Determine the (X, Y) coordinate at the center of the cell enclosing the given text.  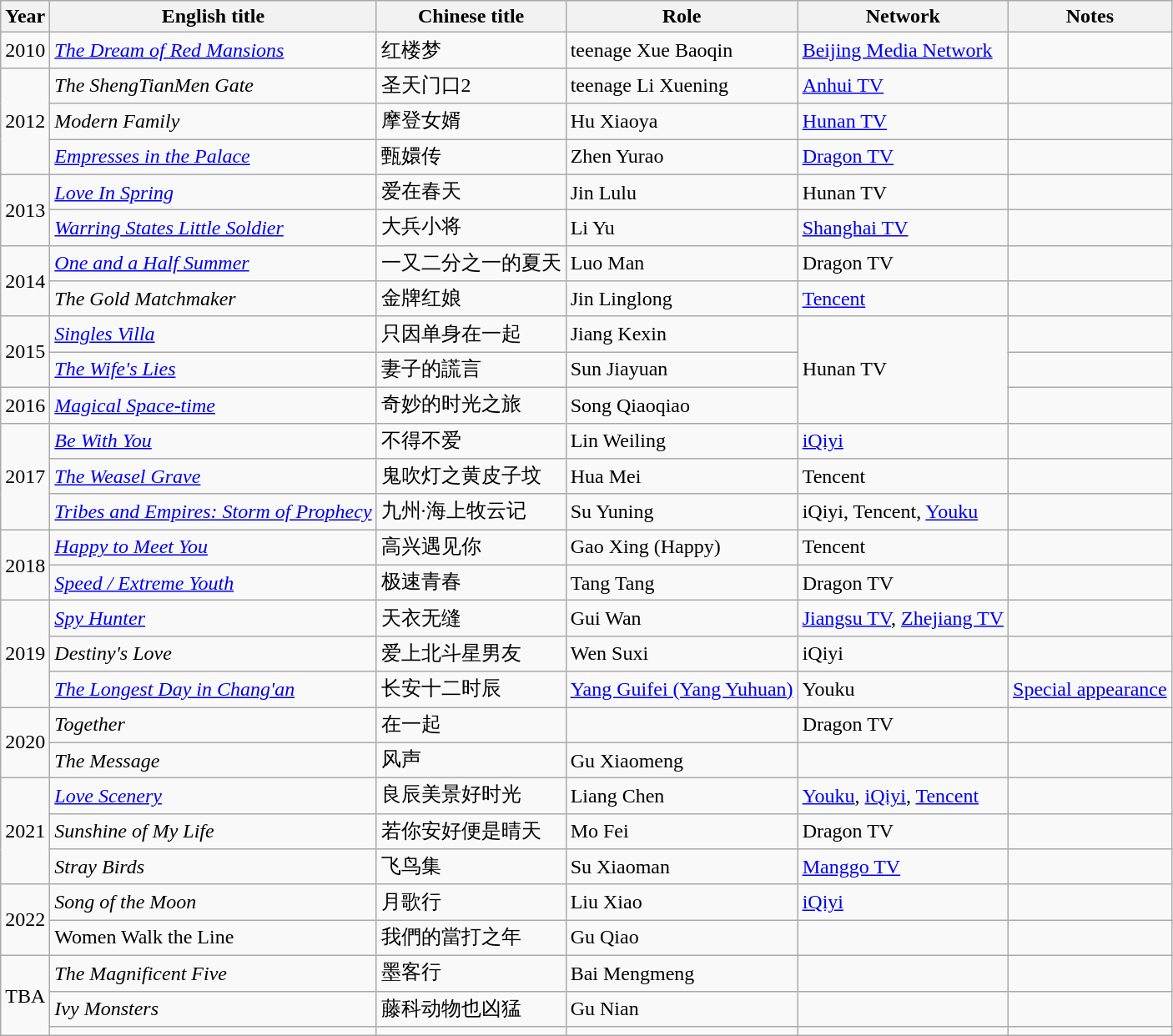
Su Xiaoman (682, 868)
Special appearance (1090, 689)
极速青春 (471, 582)
2010 (25, 50)
在一起 (471, 726)
English title (214, 17)
鬼吹灯之黄皮子坟 (471, 477)
2017 (25, 476)
Shanghai TV (903, 229)
高兴遇见你 (471, 547)
爱在春天 (471, 192)
Gao Xing (Happy) (682, 547)
Ivy Monsters (214, 1009)
Role (682, 17)
Song Qiaoqiao (682, 405)
Year (25, 17)
2018 (25, 566)
Chinese title (471, 17)
圣天门口2 (471, 85)
The Weasel Grave (214, 477)
九州·海上牧云记 (471, 512)
Happy to Meet You (214, 547)
Su Yuning (682, 512)
Bai Mengmeng (682, 973)
Stray Birds (214, 868)
2014 (25, 280)
Song of the Moon (214, 903)
飞鸟集 (471, 868)
Speed / Extreme Youth (214, 582)
Jin Linglong (682, 299)
The ShengTianMen Gate (214, 85)
Spy Hunter (214, 619)
Luo Man (682, 264)
Li Yu (682, 229)
藤科动物也凶猛 (471, 1009)
The Dream of Red Mansions (214, 50)
Mo Fei (682, 831)
Network (903, 17)
Together (214, 726)
Anhui TV (903, 85)
爱上北斗星男友 (471, 654)
Magical Space-time (214, 405)
2016 (25, 405)
Love In Spring (214, 192)
iQiyi, Tencent, Youku (903, 512)
红楼梦 (471, 50)
Warring States Little Soldier (214, 229)
Gu Qiao (682, 938)
2022 (25, 919)
长安十二时辰 (471, 689)
Zhen Yurao (682, 157)
奇妙的时光之旅 (471, 405)
墨客行 (471, 973)
Jiangsu TV, Zhejiang TV (903, 619)
Be With You (214, 440)
The Magnificent Five (214, 973)
teenage Xue Baoqin (682, 50)
Singles Villa (214, 334)
2012 (25, 121)
妻子的謊言 (471, 370)
Women Walk the Line (214, 938)
风声 (471, 761)
不得不爱 (471, 440)
Gu Xiaomeng (682, 761)
摩登女婿 (471, 122)
Jin Lulu (682, 192)
Sun Jiayuan (682, 370)
Gui Wan (682, 619)
天衣无缝 (471, 619)
Hua Mei (682, 477)
2019 (25, 654)
2020 (25, 742)
Notes (1090, 17)
月歌行 (471, 903)
The Message (214, 761)
TBA (25, 995)
2021 (25, 832)
Modern Family (214, 122)
Youku (903, 689)
One and a Half Summer (214, 264)
teenage Li Xuening (682, 85)
Lin Weiling (682, 440)
2015 (25, 352)
Manggo TV (903, 868)
金牌红娘 (471, 299)
Jiang Kexin (682, 334)
2013 (25, 210)
Love Scenery (214, 796)
Destiny's Love (214, 654)
The Gold Matchmaker (214, 299)
Gu Nian (682, 1009)
大兵小将 (471, 229)
一又二分之一的夏天 (471, 264)
Empresses in the Palace (214, 157)
Wen Suxi (682, 654)
我們的當打之年 (471, 938)
The Longest Day in Chang'an (214, 689)
Beijing Media Network (903, 50)
甄嬛传 (471, 157)
Tribes and Empires: Storm of Prophecy (214, 512)
Liang Chen (682, 796)
Tang Tang (682, 582)
Yang Guifei (Yang Yuhuan) (682, 689)
Youku, iQiyi, Tencent (903, 796)
Sunshine of My Life (214, 831)
良辰美景好时光 (471, 796)
若你安好便是晴天 (471, 831)
Hu Xiaoya (682, 122)
The Wife's Lies (214, 370)
Liu Xiao (682, 903)
只因单身在一起 (471, 334)
